Determine the [x, y] coordinate at the center of the cell enclosing the given text.  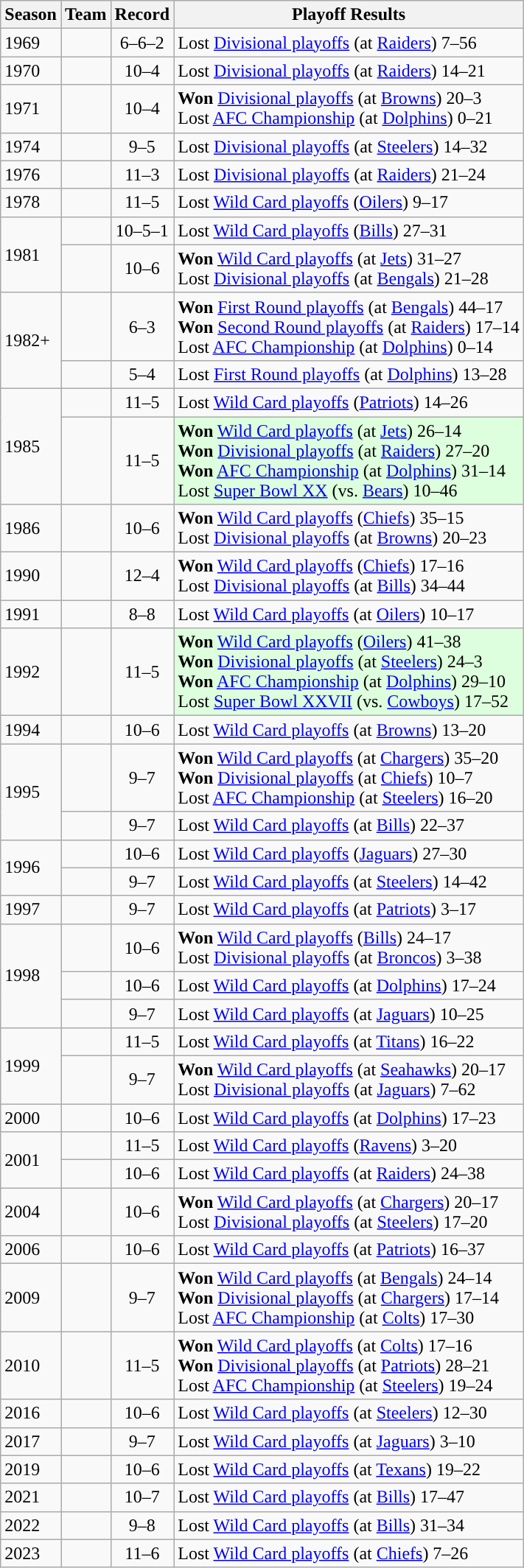
Lost Wild Card playoffs (at Steelers) 14–42 [349, 882]
Lost Wild Card playoffs (at Raiders) 24–38 [349, 1174]
2009 [31, 1298]
1995 [31, 792]
Won Wild Card playoffs (at Colts) 17–16 Won Divisional playoffs (at Patriots) 28–21 Lost AFC Championship (at Steelers) 19–24 [349, 1365]
Lost Wild Card playoffs (at Titans) 16–22 [349, 1041]
Won Wild Card playoffs (Chiefs) 17–16 Lost Divisional playoffs (at Bills) 34–44 [349, 576]
Lost Wild Card playoffs (at Bills) 31–34 [349, 1525]
Lost Wild Card playoffs (Jaguars) 27–30 [349, 854]
Won Wild Card playoffs (at Chargers) 20–17 Lost Divisional playoffs (at Steelers) 17–20 [349, 1212]
6–3 [142, 326]
1999 [31, 1065]
Lost Divisional playoffs (at Steelers) 14–32 [349, 147]
Lost Divisional playoffs (at Raiders) 21–24 [349, 175]
Lost Wild Card playoffs (at Patriots) 3–17 [349, 910]
Lost First Round playoffs (at Dolphins) 13–28 [349, 374]
Won First Round playoffs (at Bengals) 44–17 Won Second Round playoffs (at Raiders) 17–14 Lost AFC Championship (at Dolphins) 0–14 [349, 326]
Lost Wild Card playoffs (at Jaguars) 10–25 [349, 1013]
1981 [31, 255]
1974 [31, 147]
Won Wild Card playoffs (at Chargers) 35–20 Won Divisional playoffs (at Chiefs) 10–7 Lost AFC Championship (at Steelers) 16–20 [349, 778]
Lost Wild Card playoffs (at Patriots) 16–37 [349, 1250]
2022 [31, 1525]
2019 [31, 1469]
Won Wild Card playoffs (Bills) 24–17 Lost Divisional playoffs (at Broncos) 3–38 [349, 947]
Lost Wild Card playoffs (at Oilers) 10–17 [349, 614]
12–4 [142, 576]
Team [85, 15]
Lost Divisional playoffs (at Raiders) 14–21 [349, 71]
Lost Wild Card playoffs (Bills) 27–31 [349, 231]
8–8 [142, 614]
1997 [31, 910]
Lost Wild Card playoffs (Oilers) 9–17 [349, 203]
2017 [31, 1441]
1992 [31, 672]
Lost Wild Card playoffs (at Dolphins) 17–24 [349, 985]
1985 [31, 446]
11–3 [142, 175]
1991 [31, 614]
10–7 [142, 1497]
Lost Wild Card playoffs (at Jaguars) 3–10 [349, 1441]
9–8 [142, 1525]
1996 [31, 868]
2021 [31, 1497]
Lost Wild Card playoffs (at Dolphins) 17–23 [349, 1117]
Record [142, 15]
Lost Wild Card playoffs (at Steelers) 12–30 [349, 1413]
Lost Wild Card playoffs (at Bills) 17–47 [349, 1497]
6–6–2 [142, 43]
Playoff Results [349, 15]
1990 [31, 576]
2000 [31, 1117]
1971 [31, 109]
Lost Wild Card playoffs (at Chiefs) 7–26 [349, 1553]
Lost Wild Card playoffs (Patriots) 14–26 [349, 402]
Season [31, 15]
Won Wild Card playoffs (Chiefs) 35–15 Lost Divisional playoffs (at Browns) 20–23 [349, 529]
1978 [31, 203]
2016 [31, 1413]
Lost Wild Card playoffs (at Texans) 19–22 [349, 1469]
1994 [31, 730]
2006 [31, 1250]
10–5–1 [142, 231]
Lost Divisional playoffs (at Raiders) 7–56 [349, 43]
Lost Wild Card playoffs (at Bills) 22–37 [349, 826]
2001 [31, 1160]
1970 [31, 71]
Won Divisional playoffs (at Browns) 20–3 Lost AFC Championship (at Dolphins) 0–21 [349, 109]
11–6 [142, 1553]
2010 [31, 1365]
Won Wild Card playoffs (at Bengals) 24–14 Won Divisional playoffs (at Chargers) 17–14 Lost AFC Championship (at Colts) 17–30 [349, 1298]
1986 [31, 529]
Won Wild Card playoffs (at Seahawks) 20–17 Lost Divisional playoffs (at Jaguars) 7–62 [349, 1080]
1982+ [31, 340]
Lost Wild Card playoffs (at Browns) 13–20 [349, 730]
1976 [31, 175]
Won Wild Card playoffs (at Jets) 31–27 Lost Divisional playoffs (at Bengals) 21–28 [349, 268]
9–5 [142, 147]
Lost Wild Card playoffs (Ravens) 3–20 [349, 1146]
2023 [31, 1553]
2004 [31, 1212]
1969 [31, 43]
1998 [31, 975]
5–4 [142, 374]
